Search for the cell housing the specified text and yield its [x, y] center coordinate. 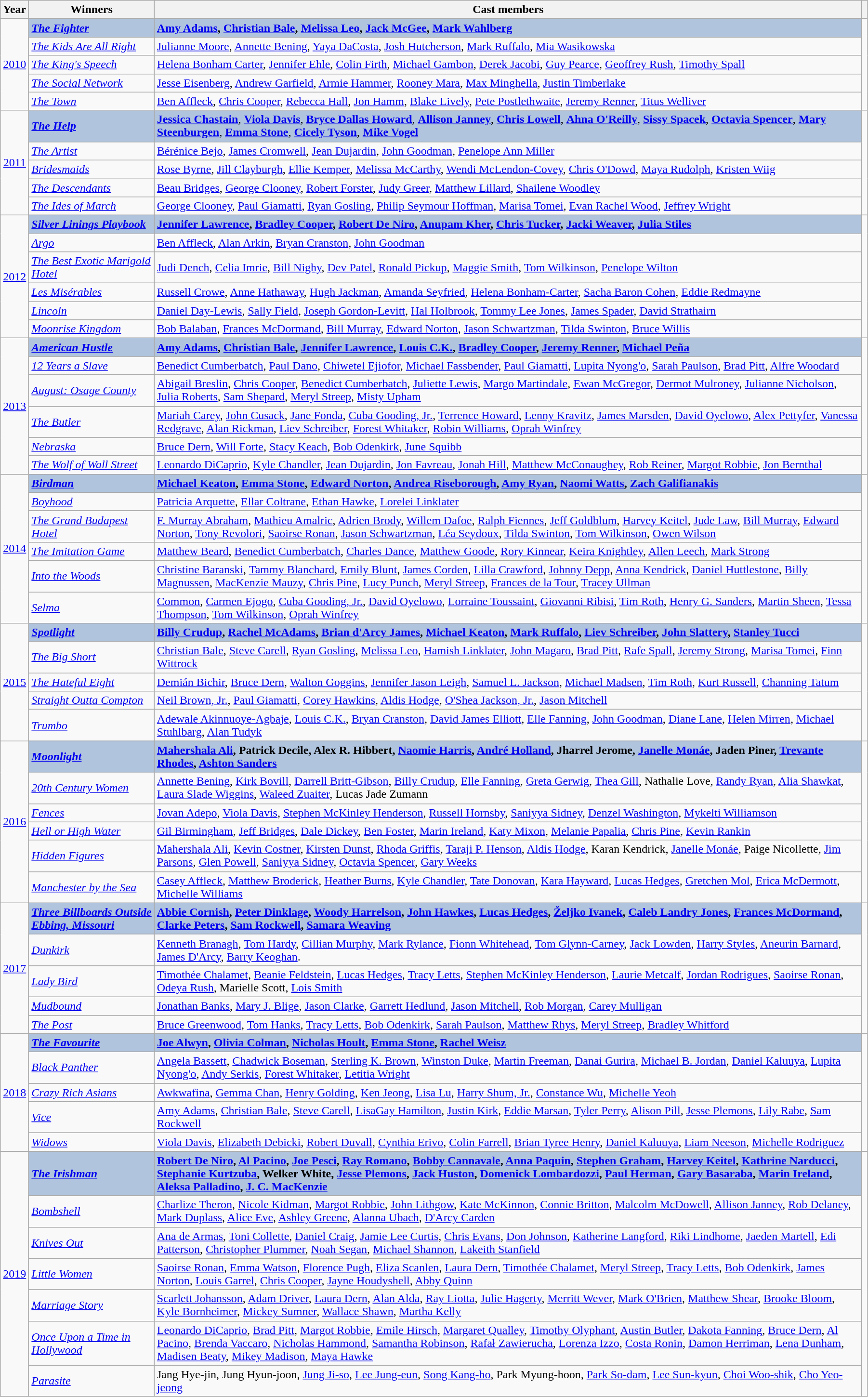
Trumbo [92, 725]
Straight Outta Compton [92, 700]
Ben Affleck, Chris Cooper, Rebecca Hall, Jon Hamm, Blake Lively, Pete Postlethwaite, Jeremy Renner, Titus Welliver [508, 101]
Gil Birmingham, Jeff Bridges, Dale Dickey, Ben Foster, Marin Ireland, Katy Mixon, Melanie Papalia, Chris Pine, Kevin Rankin [508, 831]
Bombshell [92, 1211]
Jovan Adepo, Viola Davis, Stephen McKinley Henderson, Russell Hornsby, Saniyya Sidney, Denzel Washington, Mykelti Williamson [508, 813]
The Best Exotic Marigold Hotel [92, 268]
Russell Crowe, Anne Hathaway, Hugh Jackman, Amanda Seyfried, Helena Bonham-Carter, Sacha Baron Cohen, Eddie Redmayne [508, 292]
Michael Keaton, Emma Stone, Edward Norton, Andrea Riseborough, Amy Ryan, Naomi Watts, Zach Galifianakis [508, 483]
Once Upon a Time in Hollywood [92, 1343]
Moonlight [92, 756]
Selma [92, 607]
The Irishman [92, 1173]
Little Women [92, 1274]
The Post [92, 1025]
Winners [92, 10]
Birdman [92, 483]
2011 [14, 163]
Bérénice Bejo, James Cromwell, Jean Dujardin, John Goodman, Penelope Ann Miller [508, 151]
Spotlight [92, 633]
Bob Balaban, Frances McDormand, Bill Murray, Edward Norton, Jason Schwartzman, Tilda Swinton, Bruce Willis [508, 329]
The Fighter [92, 28]
20th Century Women [92, 788]
Lady Bird [92, 981]
2010 [14, 65]
2018 [14, 1093]
The Kids Are All Right [92, 46]
The Imitation Game [92, 551]
Beau Bridges, George Clooney, Robert Forster, Judy Greer, Matthew Lillard, Shailene Woodley [508, 187]
Year [14, 10]
Patricia Arquette, Ellar Coltrane, Ethan Hawke, Lorelei Linklater [508, 501]
Helena Bonham Carter, Jennifer Ehle, Colin Firth, Michael Gambon, Derek Jacobi, Guy Pearce, Geoffrey Rush, Timothy Spall [508, 65]
2017 [14, 968]
The Favourite [92, 1043]
2016 [14, 822]
Bridesmaids [92, 169]
Billy Crudup, Rachel McAdams, Brian d'Arcy James, Michael Keaton, Mark Ruffalo, Liev Schreiber, John Slattery, Stanley Tucci [508, 633]
The Big Short [92, 657]
12 Years a Slave [92, 366]
Leonardo DiCaprio, Kyle Chandler, Jean Dujardin, Jon Favreau, Jonah Hill, Matthew McConaughey, Rob Reiner, Margot Robbie, Jon Bernthal [508, 465]
Vice [92, 1118]
Jonathan Banks, Mary J. Blige, Jason Clarke, Garrett Hedlund, Jason Mitchell, Rob Morgan, Carey Mulligan [508, 1006]
Bruce Dern, Will Forte, Stacy Keach, Bob Odenkirk, June Squibb [508, 447]
Nebraska [92, 447]
Amy Adams, Christian Bale, Melissa Leo, Jack McGee, Mark Wahlberg [508, 28]
Benedict Cumberbatch, Paul Dano, Chiwetel Ejiofor, Michael Fassbender, Paul Giamatti, Lupita Nyong'o, Sarah Paulson, Brad Pitt, Alfre Woodard [508, 366]
Ben Affleck, Alan Arkin, Bryan Cranston, John Goodman [508, 242]
Marriage Story [92, 1305]
The Hateful Eight [92, 682]
Black Panther [92, 1068]
Jennifer Lawrence, Bradley Cooper, Robert De Niro, Anupam Kher, Chris Tucker, Jacki Weaver, Julia Stiles [508, 224]
Fences [92, 813]
Bruce Greenwood, Tom Hanks, Tracy Letts, Bob Odenkirk, Sarah Paulson, Matthew Rhys, Meryl Streep, Bradley Whitford [508, 1025]
American Hustle [92, 347]
Julianne Moore, Annette Bening, Yaya DaCosta, Josh Hutcherson, Mark Ruffalo, Mia Wasikowska [508, 46]
Rose Byrne, Jill Clayburgh, Ellie Kemper, Melissa McCarthy, Wendi McLendon-Covey, Chris O'Dowd, Maya Rudolph, Kristen Wiig [508, 169]
George Clooney, Paul Giamatti, Ryan Gosling, Philip Seymour Hoffman, Marisa Tomei, Evan Rachel Wood, Jeffrey Wright [508, 206]
The Help [92, 126]
The Ides of March [92, 206]
Dunkirk [92, 950]
Silver Linings Playbook [92, 224]
2012 [14, 277]
2019 [14, 1274]
Daniel Day-Lewis, Sally Field, Joseph Gordon-Levitt, Hal Holbrook, Tommy Lee Jones, James Spader, David Strathairn [508, 311]
Moonrise Kingdom [92, 329]
Hell or High Water [92, 831]
2013 [14, 406]
Jang Hye-jin, Jung Hyun-joon, Jung Ji-so, Lee Jung-eun, Song Kang-ho, Park Myung-hoon, Park So-dam, Lee Sun-kyun, Choi Woo-shik, Cho Yeo-jeong [508, 1381]
The Wolf of Wall Street [92, 465]
Jesse Eisenberg, Andrew Garfield, Armie Hammer, Rooney Mara, Max Minghella, Justin Timberlake [508, 83]
The Butler [92, 422]
2015 [14, 682]
The Town [92, 101]
Hidden Figures [92, 856]
Cast members [508, 10]
Neil Brown, Jr., Paul Giamatti, Corey Hawkins, Aldis Hodge, O'Shea Jackson, Jr., Jason Mitchell [508, 700]
Mudbound [92, 1006]
The Social Network [92, 83]
Widows [92, 1142]
Joe Alwyn, Olivia Colman, Nicholas Hoult, Emma Stone, Rachel Weisz [508, 1043]
Matthew Beard, Benedict Cumberbatch, Charles Dance, Matthew Goode, Rory Kinnear, Keira Knightley, Allen Leech, Mark Strong [508, 551]
Amy Adams, Christian Bale, Jennifer Lawrence, Louis C.K., Bradley Cooper, Jeremy Renner, Michael Peña [508, 347]
The Descendants [92, 187]
Judi Dench, Celia Imrie, Bill Nighy, Dev Patel, Ronald Pickup, Maggie Smith, Tom Wilkinson, Penelope Wilton [508, 268]
The Grand Budapest Hotel [92, 526]
Boyhood [92, 501]
Knives Out [92, 1243]
Crazy Rich Asians [92, 1093]
2014 [14, 548]
Demián Bichir, Bruce Dern, Walton Goggins, Jennifer Jason Leigh, Samuel L. Jackson, Michael Madsen, Tim Roth, Kurt Russell, Channing Tatum [508, 682]
Manchester by the Sea [92, 887]
Parasite [92, 1381]
The King's Speech [92, 65]
August: Osage County [92, 390]
Three Billboards Outside Ebbing, Missouri [92, 918]
Lincoln [92, 311]
Into the Woods [92, 576]
The Artist [92, 151]
Viola Davis, Elizabeth Debicki, Robert Duvall, Cynthia Erivo, Colin Farrell, Brian Tyree Henry, Daniel Kaluuya, Liam Neeson, Michelle Rodriguez [508, 1142]
Argo [92, 242]
Les Misérables [92, 292]
Awkwafina, Gemma Chan, Henry Golding, Ken Jeong, Lisa Lu, Harry Shum, Jr., Constance Wu, Michelle Yeoh [508, 1093]
